Output the (X, Y) coordinate of the center of the cell containing the given text.  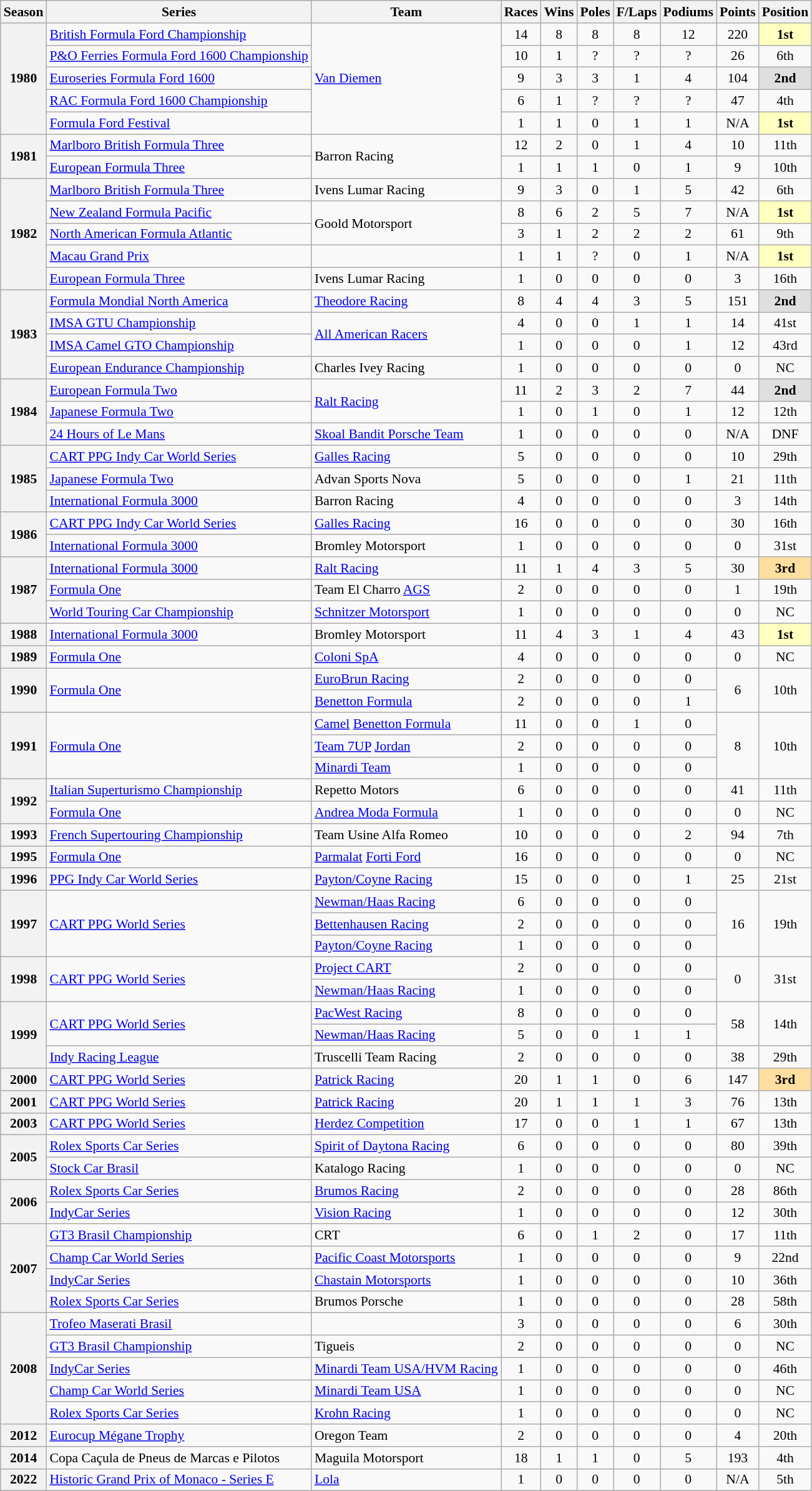
Poles (595, 12)
9th (785, 234)
Tigueis (406, 1347)
1985 (24, 480)
25 (738, 880)
20th (785, 1435)
RAC Formula Ford 1600 Championship (179, 101)
IMSA GTU Championship (179, 323)
1990 (24, 691)
Trofeo Maserati Brasil (179, 1324)
21 (738, 479)
5th (785, 1480)
Stock Car Brasil (179, 1169)
PacWest Racing (406, 1013)
IMSA Camel GTO Championship (179, 346)
Theodore Racing (406, 301)
Schnitzer Motorsport (406, 613)
1986 (24, 534)
Benetton Formula (406, 702)
Lola (406, 1480)
Andrea Moda Formula (406, 813)
Repetto Motors (406, 790)
43rd (785, 346)
Parmalat Forti Ford (406, 857)
39th (785, 1146)
2005 (24, 1158)
Euroseries Formula Ford 1600 (179, 79)
41 (738, 790)
Minardi Team USA/HVM Racing (406, 1369)
World Touring Car Championship (179, 613)
Herdez Competition (406, 1124)
French Supertouring Championship (179, 835)
1981 (24, 156)
Charles Ivey Racing (406, 368)
DNF (785, 435)
1989 (24, 657)
Indy Racing League (179, 1058)
2008 (24, 1369)
Spirit of Daytona Racing (406, 1146)
Chastain Motorsports (406, 1280)
1993 (24, 835)
21st (785, 880)
F/Laps (637, 12)
EuroBrun Racing (406, 679)
2022 (24, 1480)
Katalogo Racing (406, 1169)
80 (738, 1146)
220 (738, 34)
2007 (24, 1269)
15 (521, 880)
Formula Ford Festival (179, 123)
Maguila Motorsport (406, 1458)
2012 (24, 1435)
Project CART (406, 968)
1982 (24, 234)
Camel Benetton Formula (406, 724)
Macau Grand Prix (179, 257)
76 (738, 1102)
36th (785, 1280)
Pacific Coast Motorsports (406, 1257)
2014 (24, 1458)
147 (738, 1080)
58 (738, 1024)
193 (738, 1458)
47 (738, 101)
1987 (24, 591)
67 (738, 1124)
Skoal Bandit Porsche Team (406, 435)
1995 (24, 857)
44 (738, 390)
Eurocup Mégane Trophy (179, 1435)
Team 7UP Jordan (406, 746)
Goold Motorsport (406, 224)
1996 (24, 880)
Minardi Team USA (406, 1391)
43 (738, 635)
Coloni SpA (406, 657)
41st (785, 323)
1999 (24, 1035)
104 (738, 79)
2006 (24, 1201)
42 (738, 190)
All American Racers (406, 335)
Copa Caçula de Pneus de Marcas e Pilotos (179, 1458)
1984 (24, 412)
12th (785, 412)
PPG Indy Car World Series (179, 880)
1991 (24, 745)
P&O Ferries Formula Ford 1600 Championship (179, 56)
86th (785, 1191)
Season (24, 12)
46th (785, 1369)
151 (738, 301)
2003 (24, 1124)
Formula Mondial North America (179, 301)
Historic Grand Prix of Monaco - Series E (179, 1480)
26 (738, 56)
Bettenhausen Racing (406, 924)
1992 (24, 802)
Team (406, 12)
18 (521, 1458)
1980 (24, 79)
Brumos Porsche (406, 1302)
Vision Racing (406, 1213)
1983 (24, 334)
European Formula Two (179, 390)
Oregon Team (406, 1435)
38 (738, 1058)
CRT (406, 1236)
Team El Charro AGS (406, 590)
2001 (24, 1102)
Minardi Team (406, 768)
Krohn Racing (406, 1414)
1998 (24, 979)
Podiums (689, 12)
7th (785, 835)
61 (738, 234)
24 Hours of Le Mans (179, 435)
58th (785, 1302)
Italian Superturismo Championship (179, 790)
Brumos Racing (406, 1191)
British Formula Ford Championship (179, 34)
Points (738, 12)
Series (179, 12)
Team Usine Alfa Romeo (406, 835)
94 (738, 835)
Position (785, 12)
Wins (559, 12)
22nd (785, 1257)
1988 (24, 635)
Races (521, 12)
Van Diemen (406, 79)
1997 (24, 924)
Truscelli Team Racing (406, 1058)
Advan Sports Nova (406, 479)
2000 (24, 1080)
North American Formula Atlantic (179, 234)
European Endurance Championship (179, 368)
New Zealand Formula Pacific (179, 212)
